Scan for the cell matching the given text and deliver its [X, Y] coordinate at center. 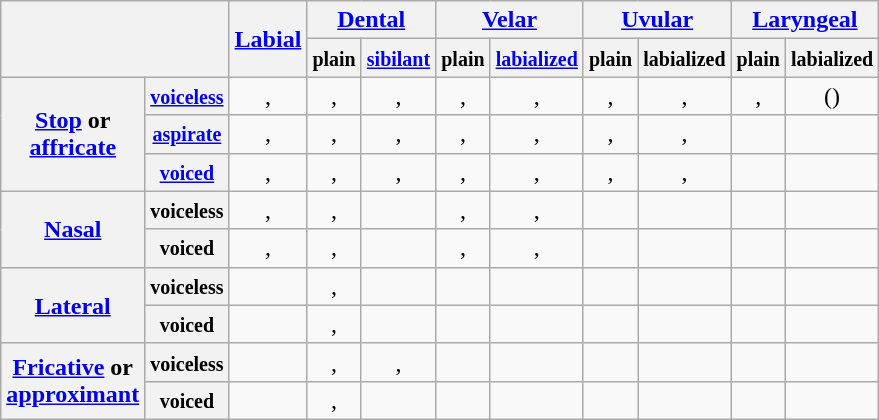
Dental [372, 20]
aspirate [187, 134]
Stop oraffricate [73, 134]
Lateral [73, 305]
sibilant [398, 58]
Labial [268, 39]
Velar [510, 20]
Uvular [657, 20]
() [832, 96]
Fricative orapproximant [73, 381]
Nasal [73, 229]
Laryngeal [805, 20]
